Return (X, Y) of the center of cell containing provided text 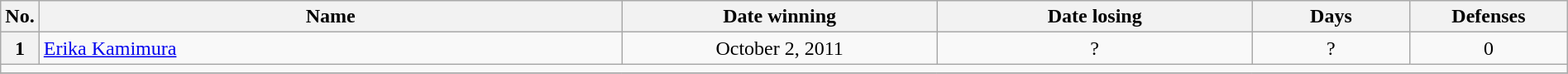
0 (1489, 48)
No. (20, 17)
Defenses (1489, 17)
Name (331, 17)
Date winning (779, 17)
Date losing (1095, 17)
1 (20, 48)
October 2, 2011 (779, 48)
Days (1331, 17)
Erika Kamimura (331, 48)
